Output the [x, y] coordinate of the center of the cell containing the given text.  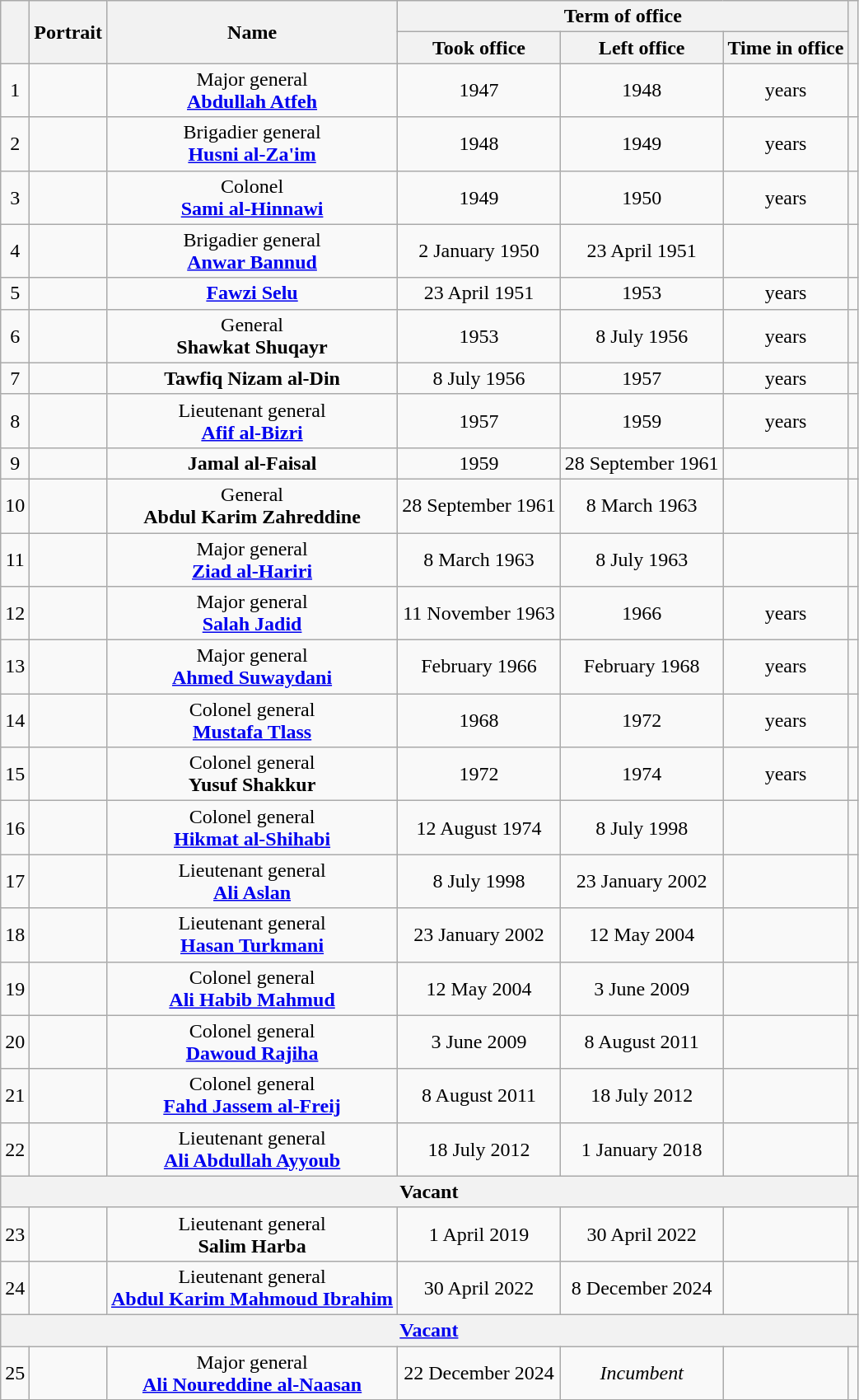
Colonel generalDawoud Rajiha [252, 1042]
16 [15, 827]
22 December 2024 [479, 1373]
6 [15, 336]
1966 [642, 613]
7 [15, 378]
11 November 1963 [479, 613]
10 [15, 506]
21 [15, 1096]
15 [15, 775]
Name [252, 32]
8 July 1963 [642, 559]
17 [15, 882]
1 January 2018 [642, 1149]
GeneralAbdul Karim Zahreddine [252, 506]
Lieutenant general Salim Harba [252, 1234]
Lieutenant generalAbdul Karim Mahmoud Ibrahim [252, 1287]
4 [15, 251]
12 August 1974 [479, 827]
Major generalAli Noureddine al-Naasan [252, 1373]
14 [15, 720]
1974 [642, 775]
Major generalSalah Jadid [252, 613]
23 [15, 1234]
Fawzi Selu [252, 293]
Major generalZiad al-Hariri [252, 559]
Tawfiq Nizam al-Din [252, 378]
24 [15, 1287]
Left office [642, 48]
Took office [479, 48]
18 [15, 934]
Colonel generalYusuf Shakkur [252, 775]
Incumbent [642, 1373]
Lieutenant generalAli Aslan [252, 882]
13 [15, 667]
February 1966 [479, 667]
Brigadier generalHusni al-Za'im [252, 143]
12 [15, 613]
GeneralShawkat Shuqayr [252, 336]
9 [15, 463]
1 [15, 91]
5 [15, 293]
19 [15, 989]
1950 [642, 198]
Time in office [786, 48]
1 April 2019 [479, 1234]
Brigadier generalAnwar Bannud [252, 251]
Term of office [623, 16]
Jamal al-Faisal [252, 463]
Lieutenant generalAfif al-Bizri [252, 420]
Colonel generalAli Habib Mahmud [252, 989]
Colonel generalMustafa Tlass [252, 720]
Colonel generalHikmat al-Shihabi [252, 827]
1968 [479, 720]
Major generalAhmed Suwaydani [252, 667]
Colonel generalFahd Jassem al-Freij [252, 1096]
3 [15, 198]
2 January 1950 [479, 251]
25 [15, 1373]
22 [15, 1149]
Lieutenant generalHasan Turkmani [252, 934]
Portrait [68, 32]
20 [15, 1042]
Major generalAbdullah Atfeh [252, 91]
8 [15, 420]
2 [15, 143]
8 December 2024 [642, 1287]
Lieutenant generalAli Abdullah Ayyoub [252, 1149]
ColonelSami al-Hinnawi [252, 198]
11 [15, 559]
1947 [479, 91]
February 1968 [642, 667]
